Return the [X, Y] coordinate for the center point of the cell that contains the specified text.  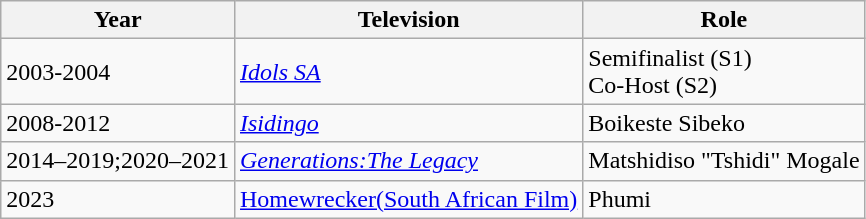
Idols SA [408, 72]
Semifinalist (S1)Co-Host (S2) [724, 72]
Matshidiso "Tshidi" Mogale [724, 161]
Homewrecker(South African Film) [408, 199]
Generations:The Legacy [408, 161]
Boikeste Sibeko [724, 123]
Year [118, 20]
2008-2012 [118, 123]
2003-2004 [118, 72]
Television [408, 20]
Isidingo [408, 123]
Role [724, 20]
2014–2019;2020–2021 [118, 161]
2023 [118, 199]
Phumi [724, 199]
